Find where the given text appears and provide that cell's center as [X, Y] coordinate. 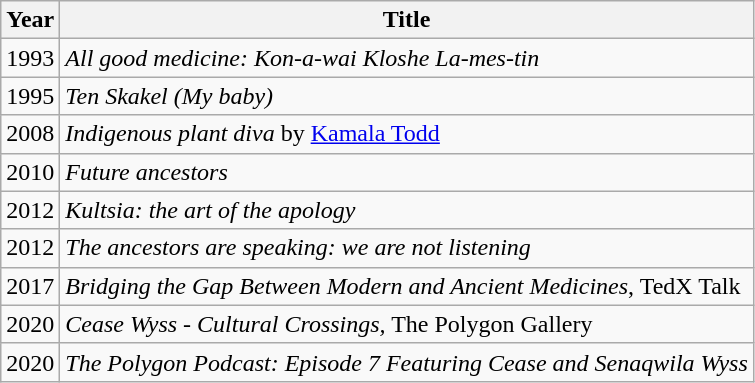
Cease Wyss - Cultural Crossings, The Polygon Gallery [406, 324]
The ancestors are speaking: we are not listening [406, 248]
2017 [30, 286]
Year [30, 20]
The Polygon Podcast: Episode 7 Featuring Cease and Senaqwila Wyss [406, 362]
Kultsia: the art of the apology [406, 210]
2010 [30, 172]
Ten Skakel (My baby) [406, 96]
1993 [30, 58]
Future ancestors [406, 172]
Bridging the Gap Between Modern and Ancient Medicines, TedX Talk [406, 286]
Indigenous plant diva by Kamala Todd [406, 134]
1995 [30, 96]
2008 [30, 134]
All good medicine: Kon-a-wai Kloshe La-mes-tin [406, 58]
Title [406, 20]
